Determine the (x, y) coordinate at the center of the cell enclosing the given text.  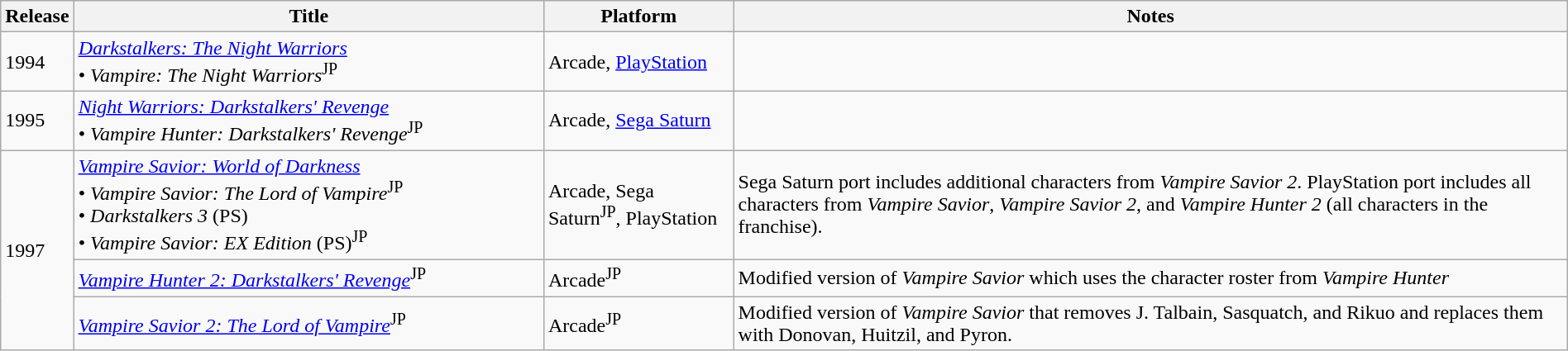
Vampire Savior: World of Darkness• Vampire Savior: The Lord of VampireJP• Darkstalkers 3 (PS)• Vampire Savior: EX Edition (PS)JP (308, 205)
Platform (638, 17)
1997 (37, 250)
Vampire Hunter 2: Darkstalkers' RevengeJP (308, 277)
Arcade, PlayStation (638, 62)
Night Warriors: Darkstalkers' Revenge• Vampire Hunter: Darkstalkers' RevengeJP (308, 121)
1995 (37, 121)
Modified version of Vampire Savior that removes J. Talbain, Sasquatch, and Rikuo and replaces them with Donovan, Huitzil, and Pyron. (1150, 324)
Arcade, Sega SaturnJP, PlayStation (638, 205)
1994 (37, 62)
Modified version of Vampire Savior which uses the character roster from Vampire Hunter (1150, 277)
Arcade, Sega Saturn (638, 121)
Release (37, 17)
Notes (1150, 17)
Darkstalkers: The Night Warriors• Vampire: The Night WarriorsJP (308, 62)
Vampire Savior 2: The Lord of VampireJP (308, 324)
Title (308, 17)
